Output the (x, y) coordinate of the center of the cell containing the given text.  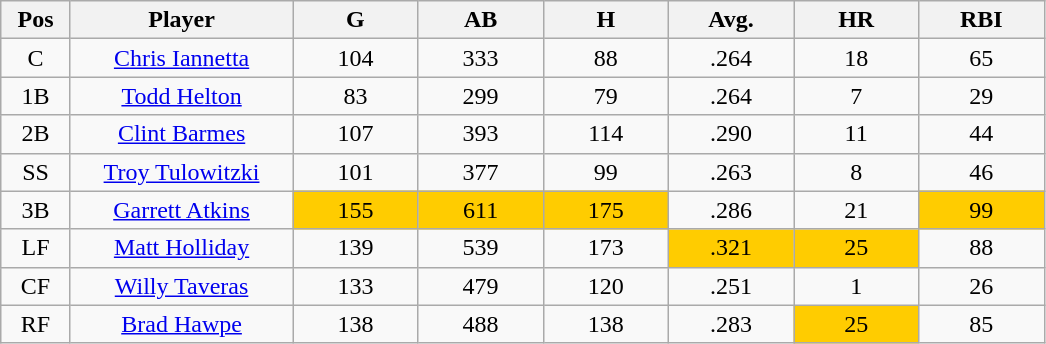
AB (480, 20)
85 (982, 324)
CF (36, 286)
3B (36, 210)
G (356, 20)
26 (982, 286)
299 (480, 96)
.263 (730, 172)
21 (856, 210)
488 (480, 324)
377 (480, 172)
Avg. (730, 20)
79 (606, 96)
RBI (982, 20)
8 (856, 172)
C (36, 58)
Player (182, 20)
139 (356, 248)
Pos (36, 20)
479 (480, 286)
.286 (730, 210)
SS (36, 172)
104 (356, 58)
11 (856, 134)
.290 (730, 134)
46 (982, 172)
393 (480, 134)
.283 (730, 324)
29 (982, 96)
120 (606, 286)
101 (356, 172)
.251 (730, 286)
65 (982, 58)
173 (606, 248)
18 (856, 58)
Todd Helton (182, 96)
.321 (730, 248)
611 (480, 210)
Garrett Atkins (182, 210)
Willy Taveras (182, 286)
333 (480, 58)
7 (856, 96)
155 (356, 210)
Chris Iannetta (182, 58)
H (606, 20)
Clint Barmes (182, 134)
1 (856, 286)
114 (606, 134)
83 (356, 96)
539 (480, 248)
133 (356, 286)
RF (36, 324)
44 (982, 134)
107 (356, 134)
Matt Holliday (182, 248)
1B (36, 96)
2B (36, 134)
HR (856, 20)
LF (36, 248)
Brad Hawpe (182, 324)
Troy Tulowitzki (182, 172)
175 (606, 210)
